Return the (x, y) coordinate for the center point of the cell that contains the specified text.  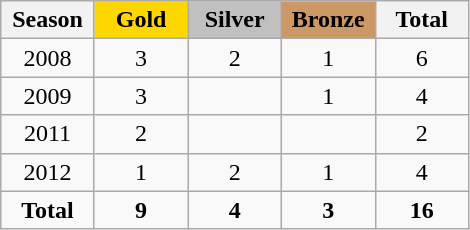
2009 (48, 96)
2011 (48, 134)
16 (422, 210)
Bronze (328, 20)
Gold (141, 20)
Season (48, 20)
2012 (48, 172)
2008 (48, 58)
6 (422, 58)
Silver (235, 20)
9 (141, 210)
